Capture the cell that displays the provided text and extract its [x, y] central coordinate. 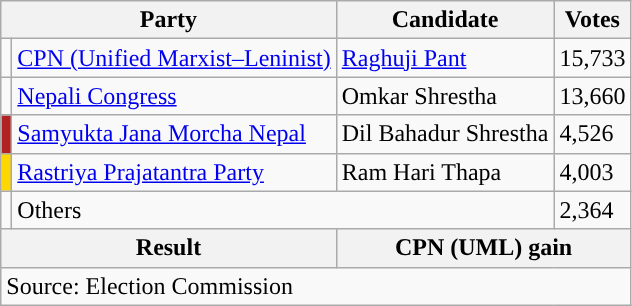
Result [168, 248]
2,364 [592, 210]
Nepali Congress [174, 96]
Others [283, 210]
4,003 [592, 172]
Ram Hari Thapa [445, 172]
Samyukta Jana Morcha Nepal [174, 134]
Dil Bahadur Shrestha [445, 134]
Rastriya Prajatantra Party [174, 172]
15,733 [592, 58]
CPN (UML) gain [484, 248]
Votes [592, 20]
Candidate [445, 20]
Omkar Shrestha [445, 96]
Raghuji Pant [445, 58]
CPN (Unified Marxist–Leninist) [174, 58]
Source: Election Commission [316, 286]
13,660 [592, 96]
Party [168, 20]
4,526 [592, 134]
